Capture the cell that displays the provided text and extract its [x, y] central coordinate. 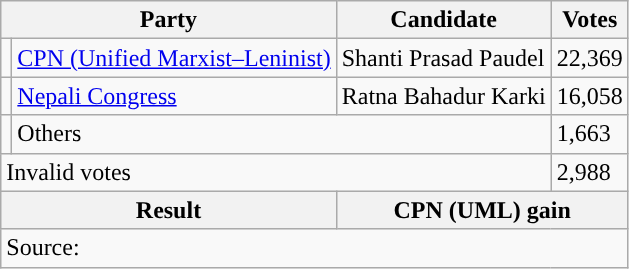
CPN (UML) gain [482, 210]
Result [168, 210]
Shanti Prasad Paudel [444, 58]
Nepali Congress [174, 96]
Candidate [444, 20]
Ratna Bahadur Karki [444, 96]
Party [168, 20]
1,663 [590, 134]
22,369 [590, 58]
2,988 [590, 172]
Invalid votes [276, 172]
Others [282, 134]
16,058 [590, 96]
CPN (Unified Marxist–Leninist) [174, 58]
Source: [314, 248]
Votes [590, 20]
